Identify which cell holds the provided text, then report its [X, Y] central coordinate. 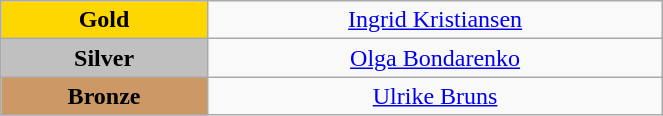
Silver [104, 58]
Bronze [104, 96]
Ingrid Kristiansen [434, 20]
Olga Bondarenko [434, 58]
Gold [104, 20]
Ulrike Bruns [434, 96]
